Scan for the cell matching the given text and deliver its (x, y) coordinate at center. 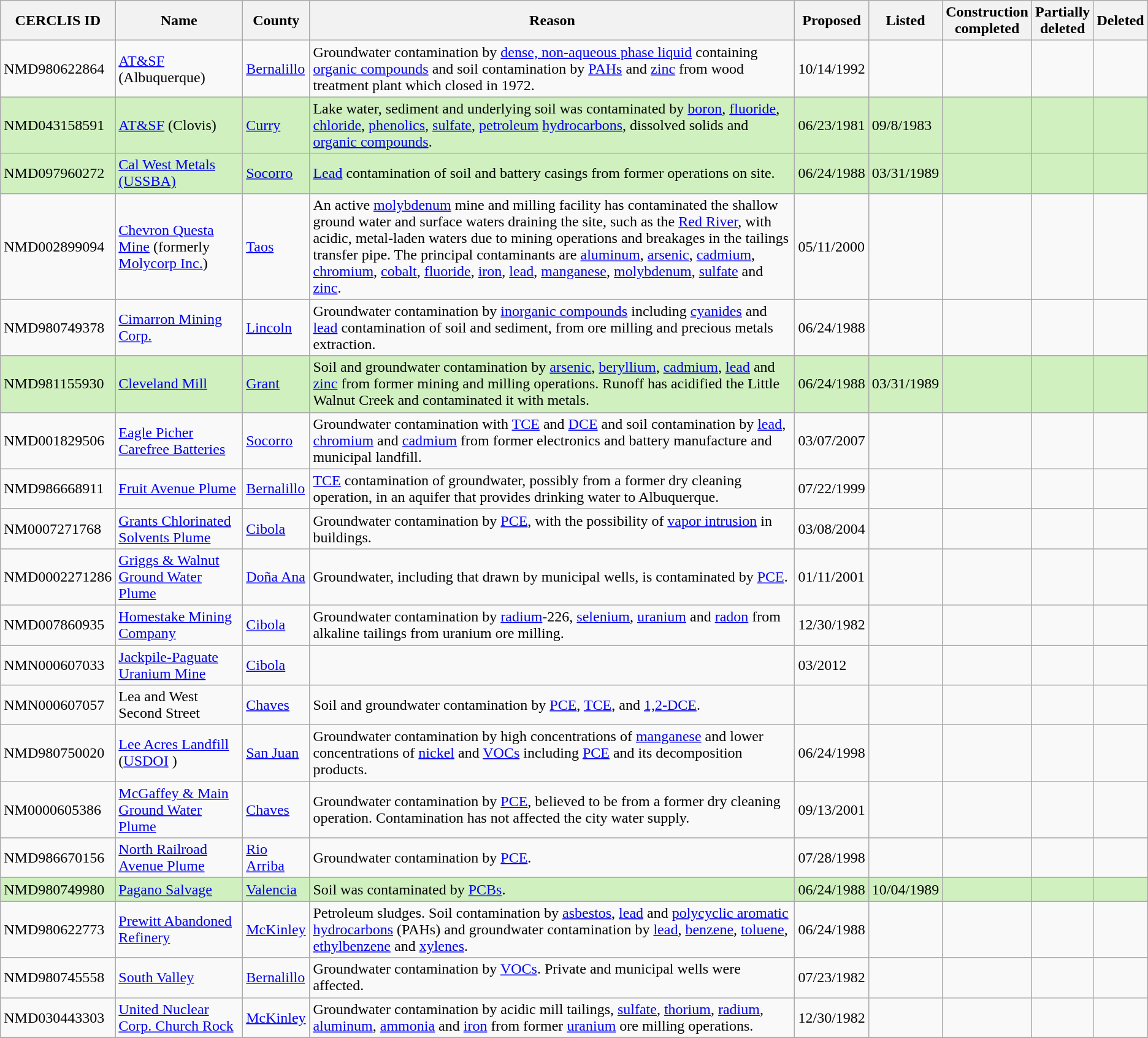
Homestake Mining Company (179, 625)
NMN000607057 (58, 705)
10/04/1989 (905, 890)
Lea and West Second Street (179, 705)
South Valley (179, 978)
NMD986668911 (58, 488)
NMN000607033 (58, 665)
03/2012 (832, 665)
Groundwater contamination by PCE, with the possibility of vapor intrusion in buildings. (552, 529)
North Railroad Avenue Plume (179, 858)
Doña Ana (276, 577)
Partiallydeleted (1062, 21)
Proposed (832, 21)
Prewitt Abandoned Refinery (179, 929)
Name (179, 21)
McGaffey & Main Ground Water Plume (179, 810)
County (276, 21)
Fruit Avenue Plume (179, 488)
NMD980749980 (58, 890)
NMD043158591 (58, 125)
Groundwater contamination by acidic mill tailings, sulfate, thorium, radium, aluminum, ammonia and iron from former uranium ore milling operations. (552, 1017)
NMD001829506 (58, 440)
07/23/1982 (832, 978)
Cimarron Mining Corp. (179, 328)
03/08/2004 (832, 529)
San Juan (276, 753)
AT&SF (Albuquerque) (179, 69)
NMD980745558 (58, 978)
Listed (905, 21)
NMD980622864 (58, 69)
Cal West Metals (USSBA) (179, 173)
NMD097960272 (58, 173)
NMD980622773 (58, 929)
Lead contamination of soil and battery casings from former operations on site. (552, 173)
United Nuclear Corp. Church Rock (179, 1017)
Jackpile-Paguate Uranium Mine (179, 665)
Lincoln (276, 328)
NMD986670156 (58, 858)
NMD980749378 (58, 328)
Groundwater, including that drawn by municipal wells, is contaminated by PCE. (552, 577)
09/8/1983 (905, 125)
CERCLIS ID (58, 21)
06/23/1981 (832, 125)
NMD030443303 (58, 1017)
NM0007271768 (58, 529)
03/07/2007 (832, 440)
Groundwater contamination by radium-226, selenium, uranium and radon from alkaline tailings from uranium ore milling. (552, 625)
Constructioncompleted (987, 21)
NMD980750020 (58, 753)
NMD981155930 (58, 384)
NMD002899094 (58, 247)
Groundwater contamination by VOCs. Private and municipal wells were affected. (552, 978)
Deleted (1120, 21)
06/24/1998 (832, 753)
Eagle Picher Carefree Batteries (179, 440)
Curry (276, 125)
10/14/1992 (832, 69)
Chevron Questa Mine (formerly Molycorp Inc.) (179, 247)
01/11/2001 (832, 577)
Grant (276, 384)
AT&SF (Clovis) (179, 125)
NM0000605386 (58, 810)
Taos (276, 247)
Griggs & Walnut Ground Water Plume (179, 577)
Grants Chlorinated Solvents Plume (179, 529)
05/11/2000 (832, 247)
NMD0002271286 (58, 577)
Soil was contaminated by PCBs. (552, 890)
Rio Arriba (276, 858)
Soil and groundwater contamination by PCE, TCE, and 1,2-DCE. (552, 705)
07/28/1998 (832, 858)
Reason (552, 21)
09/13/2001 (832, 810)
Groundwater contamination by PCE. (552, 858)
Pagano Salvage (179, 890)
Valencia (276, 890)
Lee Acres Landfill (USDOI ) (179, 753)
TCE contamination of groundwater, possibly from a former dry cleaning operation, in an aquifer that provides drinking water to Albuquerque. (552, 488)
Cleveland Mill (179, 384)
07/22/1999 (832, 488)
Groundwater contamination by PCE, believed to be from a former dry cleaning operation. Contamination has not affected the city water supply. (552, 810)
NMD007860935 (58, 625)
